From the cell containing the given text, extract its center point as (x, y) coordinate. 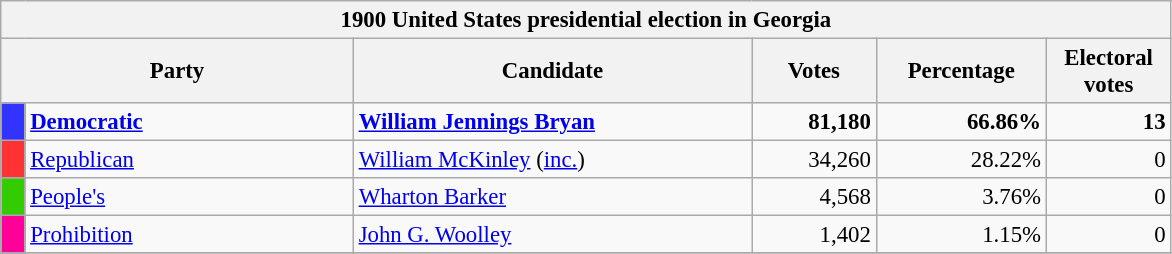
Electoral votes (1108, 72)
66.86% (961, 122)
William McKinley (inc.) (552, 160)
1900 United States presidential election in Georgia (586, 20)
Party (178, 72)
1,402 (814, 235)
Republican (189, 160)
28.22% (961, 160)
John G. Woolley (552, 235)
13 (1108, 122)
Democratic (189, 122)
William Jennings Bryan (552, 122)
3.76% (961, 197)
People's (189, 197)
Percentage (961, 72)
Wharton Barker (552, 197)
Votes (814, 72)
Prohibition (189, 235)
34,260 (814, 160)
4,568 (814, 197)
81,180 (814, 122)
1.15% (961, 235)
Candidate (552, 72)
